Extract the (x, y) coordinate from the center of the cell holding the provided text.  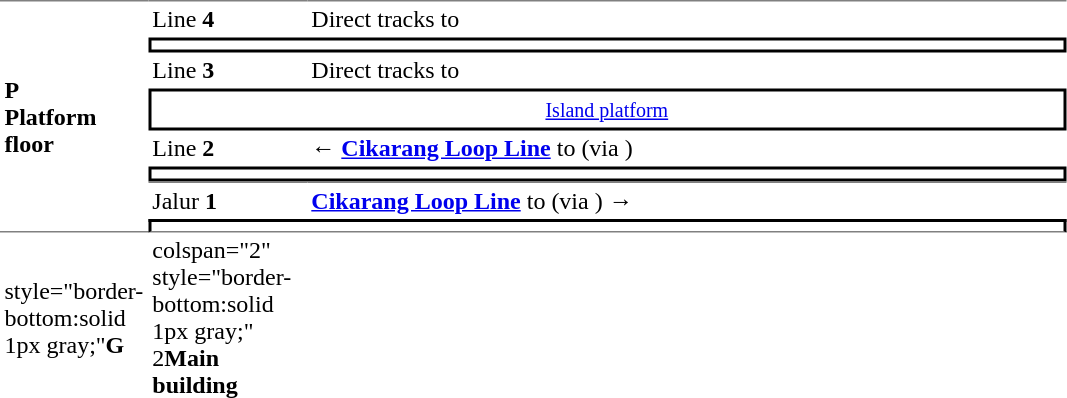
Line 3 (228, 70)
Island platform (607, 109)
Jalur 1 (228, 201)
Cikarang Loop Line to (via ) → (686, 201)
← Cikarang Loop Line to (via ) (686, 148)
Line 2 (228, 148)
PPlatform floor (74, 116)
Line 4 (228, 19)
